Return the (x, y) coordinate for the center point of the cell that contains the specified text.  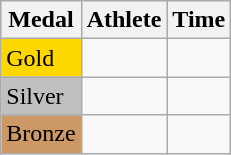
Silver (41, 96)
Medal (41, 20)
Bronze (41, 134)
Time (199, 20)
Gold (41, 58)
Athlete (124, 20)
